Detect which cell encompasses the target text, then output its [x, y] center coordinate. 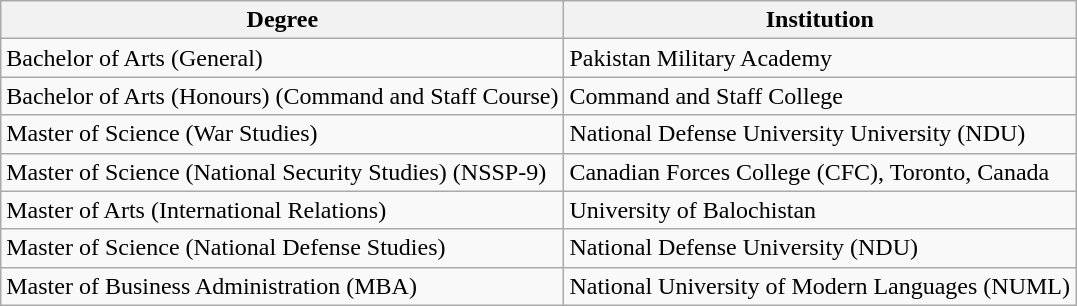
Master of Science (National Security Studies) (NSSP-9) [282, 172]
National Defense University (NDU) [820, 248]
Master of Business Administration (MBA) [282, 286]
National University of Modern Languages (NUML) [820, 286]
Master of Arts (International Relations) [282, 210]
Canadian Forces College (CFC), Toronto, Canada [820, 172]
National Defense University University (NDU) [820, 134]
Master of Science (National Defense Studies) [282, 248]
University of Balochistan [820, 210]
Institution [820, 20]
Master of Science (War Studies) [282, 134]
Pakistan Military Academy [820, 58]
Bachelor of Arts (Honours) (Command and Staff Course) [282, 96]
Bachelor of Arts (General) [282, 58]
Command and Staff College [820, 96]
Degree [282, 20]
